Capture the cell that displays the provided text and extract its (x, y) central coordinate. 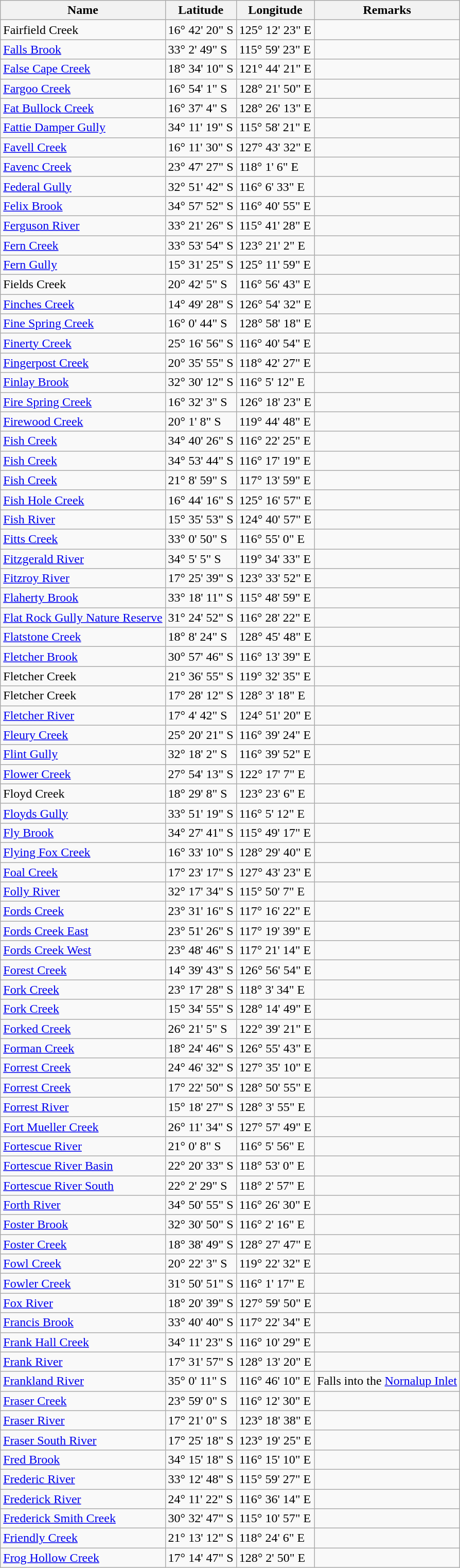
119° 34' 33" E (275, 558)
17° 31' 57" S (201, 1362)
Finches Creek (83, 304)
34° 50' 55" S (201, 1205)
Name (83, 10)
Fletcher River (83, 715)
Flying Fox Creek (83, 852)
23° 47' 27" S (201, 167)
115° 49' 17" E (275, 833)
34° 27' 41" S (201, 833)
Fields Creek (83, 285)
115° 41' 28" E (275, 225)
Frederick Smith Creek (83, 1519)
20° 1' 8" S (201, 421)
116° 6' 33" E (275, 186)
Flat Rock Gully Nature Reserve (83, 618)
128° 29' 40" E (275, 852)
34° 15' 18" S (201, 1459)
33° 12' 48" S (201, 1479)
34° 11' 23" S (201, 1342)
18° 38' 49" S (201, 1244)
34° 11' 19" S (201, 128)
Fox River (83, 1303)
21° 8' 59" S (201, 480)
23° 31' 16" S (201, 911)
32° 17' 34" S (201, 892)
Frankland River (83, 1381)
128° 3' 18" E (275, 696)
Fitts Creek (83, 539)
Floyd Creek (83, 794)
115° 50' 7" E (275, 892)
18° 29' 8" S (201, 794)
16° 11' 30" S (201, 147)
Falls into the Nornalup Inlet (387, 1381)
116° 56' 43" E (275, 285)
Fitzroy River (83, 578)
20° 22' 3" S (201, 1264)
117° 13' 59" E (275, 480)
115° 48' 59" E (275, 598)
Fords Creek West (83, 950)
Fletcher Brook (83, 657)
22° 2' 29" S (201, 1185)
Remarks (387, 10)
34° 53' 44" S (201, 461)
Fortescue River South (83, 1185)
Flaherty Brook (83, 598)
Fowl Creek (83, 1264)
123° 21' 2" E (275, 245)
22° 20' 33" S (201, 1166)
17° 23' 17" S (201, 872)
32° 51' 42" S (201, 186)
17° 28' 12" S (201, 696)
25° 16' 56" S (201, 343)
21° 0' 8" S (201, 1146)
Forked Creek (83, 1029)
117° 21' 14" E (275, 950)
116° 28' 22" E (275, 618)
Flatstone Creek (83, 637)
34° 57' 52" S (201, 206)
14° 39' 43" S (201, 970)
116° 46' 10" E (275, 1381)
17° 25' 39" S (201, 578)
116° 55' 0" E (275, 539)
16° 37' 4" S (201, 108)
119° 32' 35" E (275, 676)
128° 14' 49" E (275, 1009)
Finlay Brook (83, 382)
119° 44' 48" E (275, 421)
18° 24' 46" S (201, 1048)
117° 16' 22" E (275, 911)
32° 30' 50" S (201, 1225)
Foal Creek (83, 872)
26° 21' 5" S (201, 1029)
127° 43' 32" E (275, 147)
15° 35' 53" S (201, 519)
Frank River (83, 1362)
126° 55' 43" E (275, 1048)
Fish Hole Creek (83, 500)
118° 1' 6" E (275, 167)
124° 51' 20" E (275, 715)
Foster Brook (83, 1225)
30° 32' 47" S (201, 1519)
Forth River (83, 1205)
Frog Hollow Creek (83, 1558)
17° 4' 42" S (201, 715)
False Cape Creek (83, 69)
117° 22' 34" E (275, 1323)
Fargoo Creek (83, 89)
18° 8' 24" S (201, 637)
23° 59' 0" S (201, 1401)
116° 5' 56" E (275, 1146)
116° 15' 10" E (275, 1459)
Folly River (83, 892)
16° 32' 3" S (201, 402)
Fingerpost Creek (83, 363)
35° 0' 11" S (201, 1381)
Fairfield Creek (83, 30)
Fat Bullock Creek (83, 108)
30° 57' 46" S (201, 657)
16° 0' 44" S (201, 324)
31° 50' 51" S (201, 1283)
16° 54' 1" S (201, 89)
15° 18' 27" S (201, 1107)
Fraser South River (83, 1440)
Flint Gully (83, 754)
118° 24' 6" E (275, 1538)
122° 17' 7" E (275, 774)
18° 34' 10" S (201, 69)
127° 57' 49" E (275, 1126)
23° 48' 46" S (201, 950)
Favell Creek (83, 147)
Fort Mueller Creek (83, 1126)
Fleury Creek (83, 735)
15° 31' 25" S (201, 265)
33° 18' 11" S (201, 598)
122° 39' 21" E (275, 1029)
Fowler Creek (83, 1283)
21° 36' 55" S (201, 676)
16° 33' 10" S (201, 852)
33° 53' 54" S (201, 245)
116° 2' 16" E (275, 1225)
115° 59' 27" E (275, 1479)
31° 24' 52" S (201, 618)
128° 21' 50" E (275, 89)
Fortescue River (83, 1146)
33° 2' 49" S (201, 49)
33° 0' 50" S (201, 539)
Fraser Creek (83, 1401)
Fords Creek East (83, 931)
116° 17' 19" E (275, 461)
128° 26' 13" E (275, 108)
116° 39' 52" E (275, 754)
128° 3' 55" E (275, 1107)
127° 43' 23" E (275, 872)
Fitzgerald River (83, 558)
Friendly Creek (83, 1538)
32° 18' 2" S (201, 754)
Frank Hall Creek (83, 1342)
123° 18' 38" E (275, 1420)
Forest Creek (83, 970)
127° 59' 50" E (275, 1303)
125° 12' 23" E (275, 30)
23° 51' 26" S (201, 931)
23° 17' 28" S (201, 990)
124° 40' 57" E (275, 519)
Fire Spring Creek (83, 402)
Fine Spring Creek (83, 324)
Fred Brook (83, 1459)
Frederick River (83, 1499)
126° 56' 54" E (275, 970)
Flower Creek (83, 774)
116° 40' 55" E (275, 206)
Falls Brook (83, 49)
116° 12' 30" E (275, 1401)
Fern Creek (83, 245)
125° 11' 59" E (275, 265)
33° 40' 40" S (201, 1323)
117° 19' 39" E (275, 931)
116° 22' 25" E (275, 441)
26° 11' 34" S (201, 1126)
17° 22' 50" S (201, 1087)
Fortescue River Basin (83, 1166)
116° 39' 24" E (275, 735)
118° 42' 27" E (275, 363)
17° 25' 18" S (201, 1440)
Floyds Gully (83, 813)
34° 40' 26" S (201, 441)
128° 2' 50" E (275, 1558)
115° 58' 21" E (275, 128)
128° 58' 18" E (275, 324)
16° 42' 20" S (201, 30)
Ferguson River (83, 225)
116° 10' 29" E (275, 1342)
24° 11' 22" S (201, 1499)
32° 30' 12" S (201, 382)
Frederic River (83, 1479)
115° 59' 23" E (275, 49)
33° 51' 19" S (201, 813)
116° 40' 54" E (275, 343)
18° 20' 39" S (201, 1303)
Foster Creek (83, 1244)
Favenc Creek (83, 167)
Fish River (83, 519)
126° 54' 32" E (275, 304)
116° 26' 30" E (275, 1205)
20° 35' 55" S (201, 363)
123° 19' 25" E (275, 1440)
127° 35' 10" E (275, 1068)
Fraser River (83, 1420)
121° 44' 21" E (275, 69)
Firewood Creek (83, 421)
Longitude (275, 10)
116° 13' 39" E (275, 657)
34° 5' 5" S (201, 558)
Fords Creek (83, 911)
116° 36' 14" E (275, 1499)
20° 42' 5" S (201, 285)
Francis Brook (83, 1323)
27° 54' 13" S (201, 774)
21° 13' 12" S (201, 1538)
Felix Brook (83, 206)
125° 16' 57" E (275, 500)
128° 13' 20" E (275, 1362)
128° 27' 47" E (275, 1244)
128° 45' 48" E (275, 637)
126° 18' 23" E (275, 402)
123° 33' 52" E (275, 578)
116° 1' 17" E (275, 1283)
Federal Gully (83, 186)
Fattie Damper Gully (83, 128)
123° 23' 6" E (275, 794)
Fern Gully (83, 265)
17° 14' 47" S (201, 1558)
15° 34' 55" S (201, 1009)
16° 44' 16" S (201, 500)
118° 53' 0" E (275, 1166)
25° 20' 21" S (201, 735)
24° 46' 32" S (201, 1068)
128° 50' 55" E (275, 1087)
115° 10' 57" E (275, 1519)
Finerty Creek (83, 343)
118° 3' 34" E (275, 990)
118° 2' 57" E (275, 1185)
Latitude (201, 10)
33° 21' 26" S (201, 225)
Forrest River (83, 1107)
14° 49' 28" S (201, 304)
Forman Creek (83, 1048)
17° 21' 0" S (201, 1420)
119° 22' 32" E (275, 1264)
Fly Brook (83, 833)
